Pinpoint the cell where the given text exists, returning its (X, Y) midpoint coordinate. 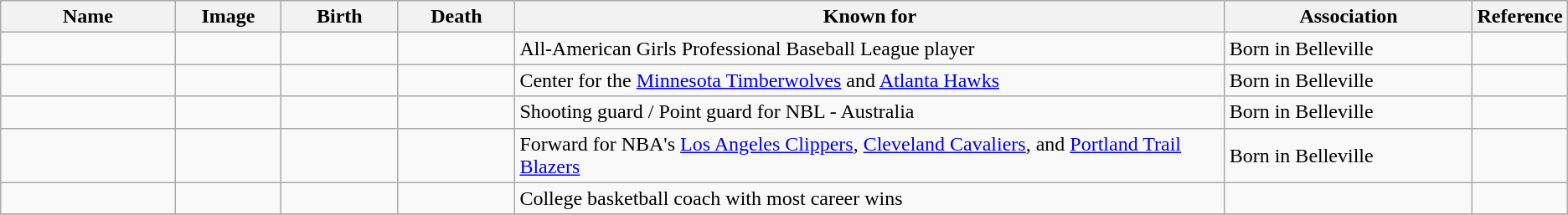
All-American Girls Professional Baseball League player (869, 49)
Known for (869, 17)
Name (88, 17)
Image (228, 17)
Birth (340, 17)
Forward for NBA's Los Angeles Clippers, Cleveland Cavaliers, and Portland Trail Blazers (869, 156)
College basketball coach with most career wins (869, 198)
Center for the Minnesota Timberwolves and Atlanta Hawks (869, 80)
Reference (1519, 17)
Death (456, 17)
Shooting guard / Point guard for NBL - Australia (869, 112)
Association (1349, 17)
